Output the (X, Y) coordinate of the center of the cell containing the given text.  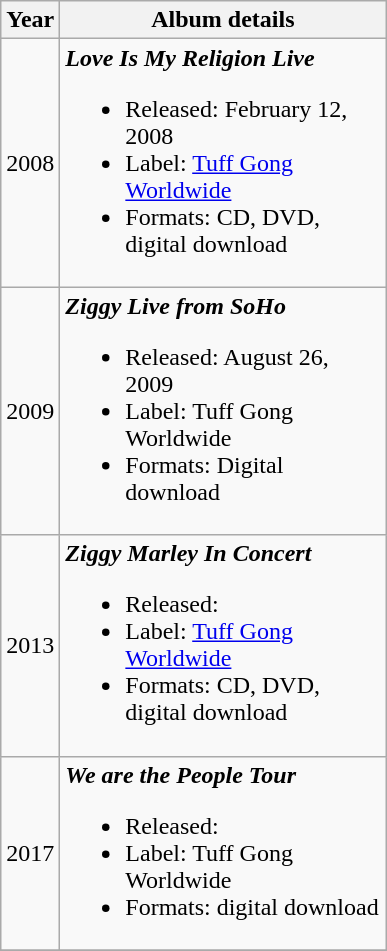
Year (30, 20)
Ziggy Marley In ConcertReleased:Label: Tuff Gong WorldwideFormats: CD, DVD, digital download (223, 646)
We are the People TourReleased:Label: Tuff Gong WorldwideFormats: digital download (223, 853)
2017 (30, 853)
2013 (30, 646)
Ziggy Live from SoHoReleased: August 26, 2009Label: Tuff Gong WorldwideFormats: Digital download (223, 411)
2009 (30, 411)
Album details (223, 20)
2008 (30, 163)
Love Is My Religion LiveReleased: February 12, 2008Label: Tuff Gong WorldwideFormats: CD, DVD, digital download (223, 163)
